Determine the (X, Y) coordinate at the center of the cell enclosing the given text.  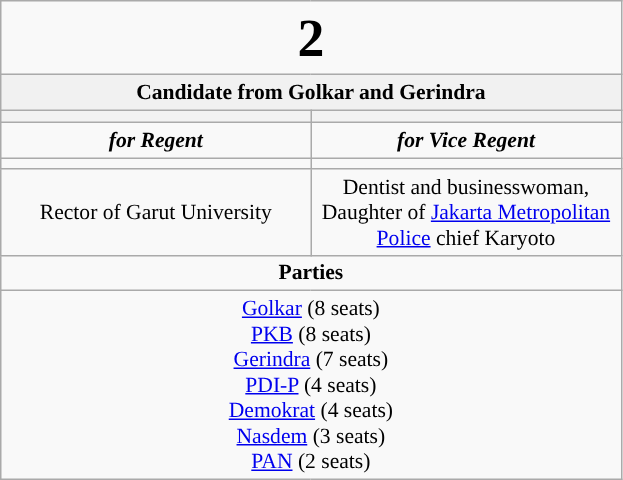
Candidate from Golkar and Gerindra (311, 92)
Parties (311, 273)
for Vice Regent (466, 141)
Golkar (8 seats)PKB (8 seats)Gerindra (7 seats)PDI-P (4 seats)Demokrat (4 seats)Nasdem (3 seats)PAN (2 seats) (311, 386)
Dentist and businesswoman, Daughter of Jakarta Metropolitan Police chief Karyoto (466, 212)
Rector of Garut University (156, 212)
for Regent (156, 141)
2 (311, 38)
